Detect which cell encompasses the target text, then output its (x, y) center coordinate. 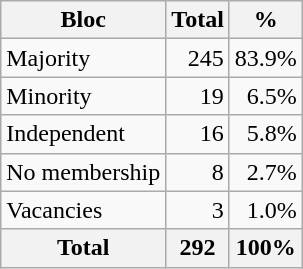
6.5% (266, 96)
100% (266, 248)
Majority (84, 58)
% (266, 20)
No membership (84, 172)
83.9% (266, 58)
3 (198, 210)
Independent (84, 134)
Bloc (84, 20)
245 (198, 58)
292 (198, 248)
5.8% (266, 134)
Minority (84, 96)
Vacancies (84, 210)
2.7% (266, 172)
16 (198, 134)
19 (198, 96)
1.0% (266, 210)
8 (198, 172)
